Return (x, y) of the center of cell containing provided text 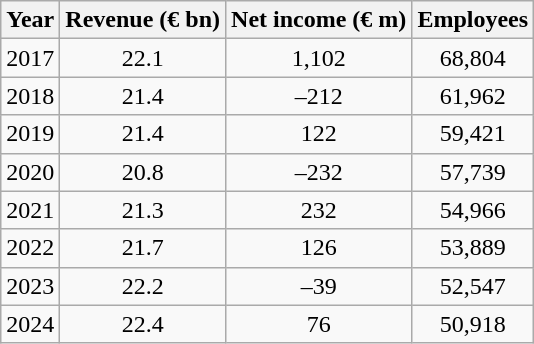
22.4 (143, 324)
2019 (30, 134)
Revenue (€ bn) (143, 20)
122 (319, 134)
2023 (30, 286)
2021 (30, 210)
22.1 (143, 58)
20.8 (143, 172)
52,547 (473, 286)
2024 (30, 324)
2018 (30, 96)
57,739 (473, 172)
21.7 (143, 248)
126 (319, 248)
2017 (30, 58)
68,804 (473, 58)
–39 (319, 286)
232 (319, 210)
21.3 (143, 210)
Net income (€ m) (319, 20)
22.2 (143, 286)
2020 (30, 172)
Employees (473, 20)
–232 (319, 172)
–212 (319, 96)
2022 (30, 248)
1,102 (319, 58)
53,889 (473, 248)
50,918 (473, 324)
Year (30, 20)
59,421 (473, 134)
54,966 (473, 210)
76 (319, 324)
61,962 (473, 96)
